Provide the [X, Y] coordinate of the cell's center where the given text is located.  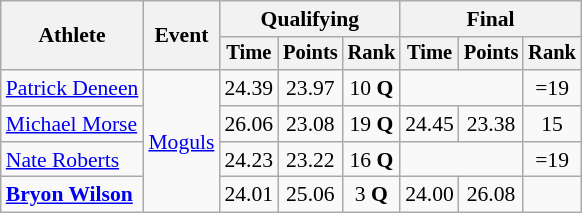
Moguls [181, 141]
Qualifying [310, 19]
Final [490, 19]
Athlete [72, 36]
23.38 [491, 124]
26.06 [248, 124]
10 Q [372, 88]
23.08 [310, 124]
Patrick Deneen [72, 88]
24.45 [430, 124]
16 Q [372, 160]
24.00 [430, 195]
Michael Morse [72, 124]
25.06 [310, 195]
23.97 [310, 88]
26.08 [491, 195]
24.23 [248, 160]
3 Q [372, 195]
Nate Roberts [72, 160]
24.39 [248, 88]
Bryon Wilson [72, 195]
19 Q [372, 124]
Event [181, 36]
15 [552, 124]
24.01 [248, 195]
23.22 [310, 160]
